Pinpoint the cell where the given text exists, returning its (x, y) midpoint coordinate. 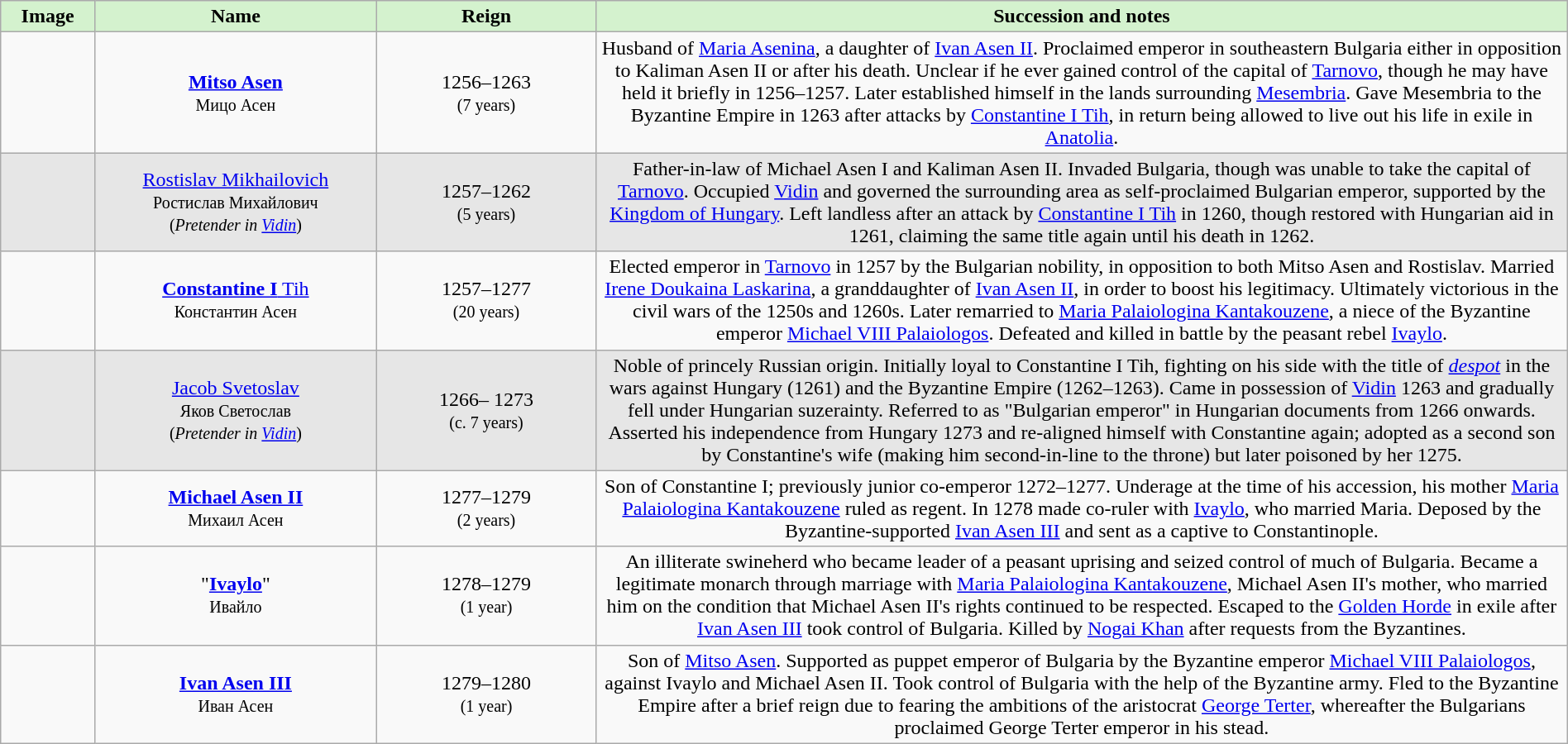
1256–1263(7 years) (486, 93)
1277–1279(2 years) (486, 508)
Image (48, 17)
1257–1262(5 years) (486, 202)
Michael Asen IIМихаил Асен (235, 508)
Mitso AsenМицо Асен (235, 93)
1279–1280(1 year) (486, 694)
Reign (486, 17)
Ivan Asen IIIИван Асен (235, 694)
Jacob SvetoslavЯков Светослав(Pretender in Vidin) (235, 410)
1266– 1273(c. 7 years) (486, 410)
1278–1279(1 year) (486, 595)
"Ivaylo"Ивайло (235, 595)
Rostislav MikhailovichРостислав Михайлович(Pretender in Vidin) (235, 202)
Name (235, 17)
Succession and notes (1082, 17)
Constantine I TihКонстантин Асен (235, 301)
1257–1277(20 years) (486, 301)
